Capture the cell that displays the provided text and extract its (x, y) central coordinate. 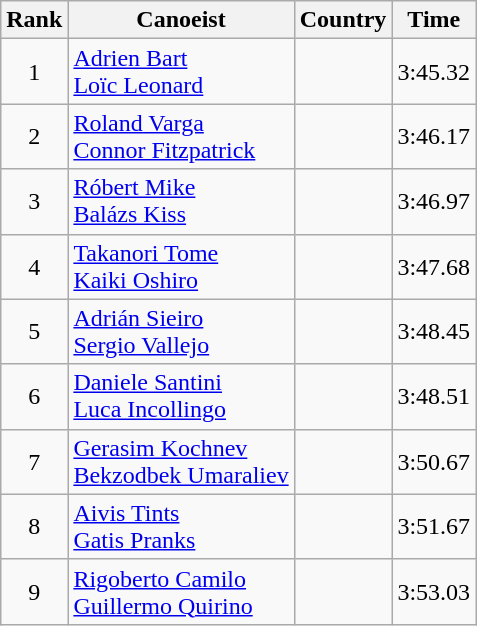
6 (34, 396)
Country (343, 20)
8 (34, 526)
5 (34, 332)
3 (34, 202)
Time (434, 20)
Daniele SantiniLuca Incollingo (181, 396)
7 (34, 462)
3:53.03 (434, 592)
Adrián SieiroSergio Vallejo (181, 332)
3:47.68 (434, 266)
3:48.51 (434, 396)
2 (34, 136)
1 (34, 72)
3:51.67 (434, 526)
Aivis TintsGatis Pranks (181, 526)
Gerasim KochnevBekzodbek Umaraliev (181, 462)
Roland VargaConnor Fitzpatrick (181, 136)
Rigoberto CamiloGuillermo Quirino (181, 592)
4 (34, 266)
Rank (34, 20)
Adrien BartLoïc Leonard (181, 72)
3:45.32 (434, 72)
9 (34, 592)
3:46.17 (434, 136)
3:46.97 (434, 202)
Róbert MikeBalázs Kiss (181, 202)
3:50.67 (434, 462)
3:48.45 (434, 332)
Takanori TomeKaiki Oshiro (181, 266)
Canoeist (181, 20)
